Extract the [x, y] coordinate from the center of the cell holding the provided text.  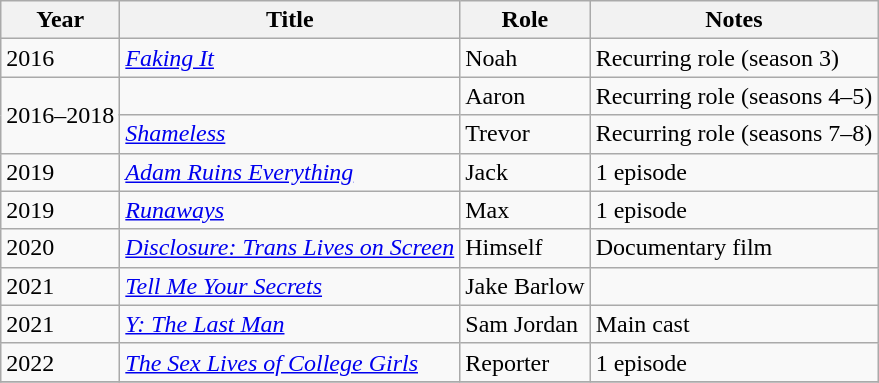
Shameless [290, 134]
2020 [60, 248]
Tell Me Your Secrets [290, 286]
2016 [60, 58]
Disclosure: Trans Lives on Screen [290, 248]
Reporter [525, 362]
Adam Ruins Everything [290, 172]
2016–2018 [60, 115]
Title [290, 20]
Y: The Last Man [290, 324]
Aaron [525, 96]
Himself [525, 248]
Runaways [290, 210]
Faking It [290, 58]
Year [60, 20]
Recurring role (seasons 7–8) [734, 134]
Notes [734, 20]
Jack [525, 172]
2022 [60, 362]
Noah [525, 58]
Role [525, 20]
Max [525, 210]
Trevor [525, 134]
Main cast [734, 324]
Documentary film [734, 248]
Sam Jordan [525, 324]
Recurring role (season 3) [734, 58]
Recurring role (seasons 4–5) [734, 96]
Jake Barlow [525, 286]
The Sex Lives of College Girls [290, 362]
